Extract the [X, Y] coordinate from the center of the cell holding the provided text.  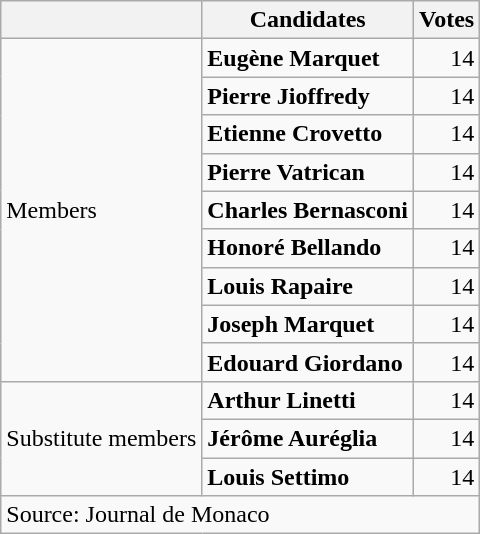
Members [102, 210]
Candidates [308, 20]
Louis Settimo [308, 477]
Arthur Linetti [308, 400]
Jérôme Auréglia [308, 438]
Edouard Giordano [308, 362]
Louis Rapaire [308, 286]
Honoré Bellando [308, 248]
Pierre Vatrican [308, 172]
Charles Bernasconi [308, 210]
Substitute members [102, 438]
Etienne Crovetto [308, 134]
Eugène Marquet [308, 58]
Votes [447, 20]
Source: Journal de Monaco [240, 515]
Pierre Jioffredy [308, 96]
Joseph Marquet [308, 324]
